Scan for the cell matching the given text and deliver its (x, y) coordinate at center. 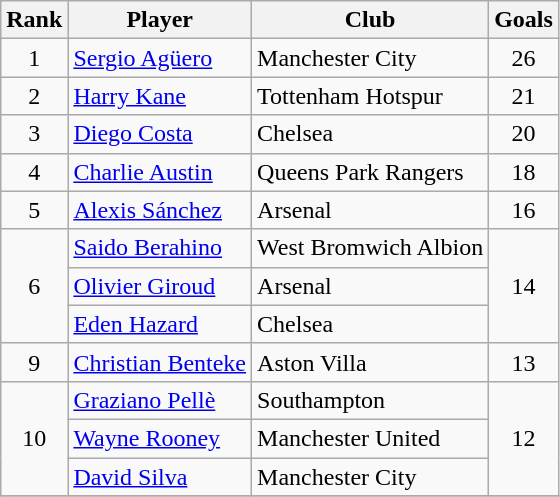
Queens Park Rangers (370, 172)
Christian Benteke (160, 362)
14 (524, 286)
Saido Berahino (160, 248)
21 (524, 96)
Tottenham Hotspur (370, 96)
13 (524, 362)
Charlie Austin (160, 172)
26 (524, 58)
10 (34, 438)
Southampton (370, 400)
6 (34, 286)
Goals (524, 20)
Manchester United (370, 438)
Olivier Giroud (160, 286)
Alexis Sánchez (160, 210)
West Bromwich Albion (370, 248)
Club (370, 20)
9 (34, 362)
Sergio Agüero (160, 58)
Wayne Rooney (160, 438)
20 (524, 134)
Diego Costa (160, 134)
16 (524, 210)
Graziano Pellè (160, 400)
Player (160, 20)
5 (34, 210)
18 (524, 172)
David Silva (160, 477)
Eden Hazard (160, 324)
12 (524, 438)
4 (34, 172)
Aston Villa (370, 362)
2 (34, 96)
Harry Kane (160, 96)
1 (34, 58)
3 (34, 134)
Rank (34, 20)
